From the cell containing the given text, extract its center point as (X, Y) coordinate. 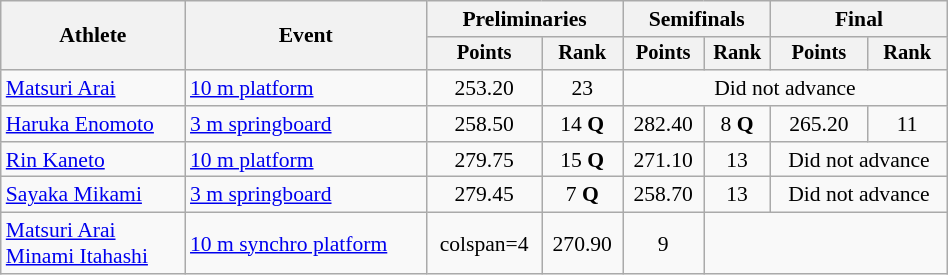
Matsuri AraiMinami Itahashi (93, 244)
Sayaka Mikami (93, 195)
9 (664, 244)
Athlete (93, 36)
253.20 (484, 88)
265.20 (820, 124)
8 Q (738, 124)
14 Q (582, 124)
279.75 (484, 160)
279.45 (484, 195)
7 Q (582, 195)
258.70 (664, 195)
10 m synchro platform (306, 244)
23 (582, 88)
271.10 (664, 160)
Haruka Enomoto (93, 124)
15 Q (582, 160)
Preliminaries (524, 19)
colspan=4 (484, 244)
Rin Kaneto (93, 160)
258.50 (484, 124)
11 (907, 124)
270.90 (582, 244)
Matsuri Arai (93, 88)
Semifinals (697, 19)
Event (306, 36)
282.40 (664, 124)
Final (860, 19)
